For the text-containing cell, return its midpoint in [x, y] coordinate format. 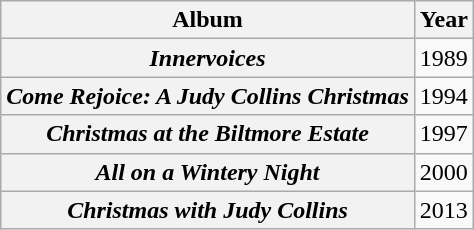
Album [208, 20]
Christmas with Judy Collins [208, 210]
1989 [444, 58]
2000 [444, 172]
Innervoices [208, 58]
1994 [444, 96]
Come Rejoice: A Judy Collins Christmas [208, 96]
Christmas at the Biltmore Estate [208, 134]
Year [444, 20]
2013 [444, 210]
1997 [444, 134]
All on a Wintery Night [208, 172]
